Scan for the cell matching the given text and deliver its (X, Y) coordinate at center. 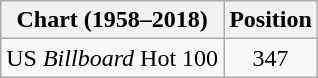
347 (271, 58)
Position (271, 20)
US Billboard Hot 100 (112, 58)
Chart (1958–2018) (112, 20)
